Pinpoint the cell where the given text exists, returning its (X, Y) midpoint coordinate. 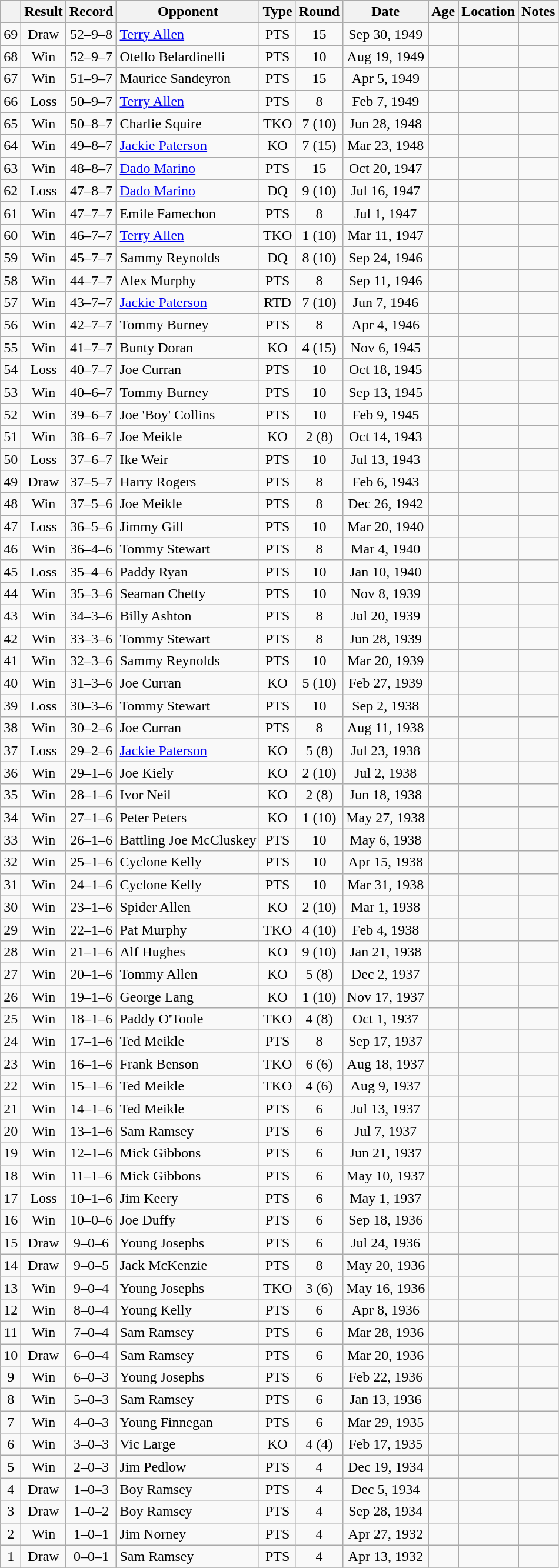
4 (6) (319, 1086)
20 (11, 1131)
Ike Weir (188, 459)
Aug 9, 1937 (386, 1086)
15–1–6 (91, 1086)
48–8–7 (91, 168)
9–0–6 (91, 1243)
George Lang (188, 997)
65 (11, 124)
Maurice Sandeyron (188, 79)
32–3–6 (91, 661)
Jul 7, 1937 (386, 1131)
Feb 9, 1945 (386, 415)
31–3–6 (91, 683)
6–0–4 (91, 1355)
26 (11, 997)
46 (11, 549)
35–4–6 (91, 571)
Date (386, 12)
Dec 5, 1934 (386, 1489)
32 (11, 862)
6–0–3 (91, 1377)
Sep 30, 1949 (386, 34)
51–9–7 (91, 79)
Jul 13, 1937 (386, 1109)
49–8–7 (91, 146)
Peter Peters (188, 818)
39–6–7 (91, 415)
Age (444, 12)
30–2–6 (91, 728)
May 27, 1938 (386, 818)
Jun 21, 1937 (386, 1153)
40–7–7 (91, 370)
7 (11, 1422)
35 (11, 795)
Jul 20, 1939 (386, 616)
Result (44, 12)
13–1–6 (91, 1131)
Sep 11, 1946 (386, 281)
Mar 1, 1938 (386, 907)
Jul 24, 1936 (386, 1243)
45 (11, 571)
1–0–2 (91, 1512)
29–1–6 (91, 773)
13 (11, 1287)
11–1–6 (91, 1176)
40 (11, 683)
52 (11, 415)
Type (278, 12)
25 (11, 1019)
18 (11, 1176)
8 (10) (319, 258)
29 (11, 929)
Jun 28, 1948 (386, 124)
Emile Famechon (188, 213)
8–0–4 (91, 1310)
Harry Rogers (188, 482)
17 (11, 1198)
Young Kelly (188, 1310)
Vic Large (188, 1444)
4 (10) (319, 929)
Paddy Ryan (188, 571)
31 (11, 885)
20–1–6 (91, 974)
Sep 24, 1946 (386, 258)
9 (11, 1377)
Mar 20, 1936 (386, 1355)
Apr 8, 1936 (386, 1310)
Feb 4, 1938 (386, 929)
Joe Duffy (188, 1220)
Feb 7, 1949 (386, 101)
Jul 2, 1938 (386, 773)
47–7–7 (91, 213)
Mar 20, 1939 (386, 661)
Jan 10, 1940 (386, 571)
Pat Murphy (188, 929)
48 (11, 504)
30 (11, 907)
Aug 18, 1937 (386, 1064)
Sep 2, 1938 (386, 706)
18–1–6 (91, 1019)
Apr 4, 1946 (386, 325)
Mar 29, 1935 (386, 1422)
0–0–1 (91, 1556)
Location (488, 12)
Paddy O'Toole (188, 1019)
Seaman Chetty (188, 593)
Jim Norney (188, 1534)
12 (11, 1310)
41–7–7 (91, 348)
Spider Allen (188, 907)
52–9–7 (91, 56)
69 (11, 34)
43 (11, 616)
27 (11, 974)
May 20, 1936 (386, 1265)
28–1–6 (91, 795)
Feb 6, 1943 (386, 482)
RTD (278, 303)
26–1–6 (91, 840)
Record (91, 12)
May 16, 1936 (386, 1287)
Sep 28, 1934 (386, 1512)
47–8–7 (91, 191)
58 (11, 281)
4 (15) (319, 348)
Notes (538, 12)
Dec 2, 1937 (386, 974)
Mar 20, 1940 (386, 526)
44–7–7 (91, 281)
14–1–6 (91, 1109)
37–5–7 (91, 482)
1 (11, 1556)
36–5–6 (91, 526)
Nov 8, 1939 (386, 593)
61 (11, 213)
56 (11, 325)
Jack McKenzie (188, 1265)
Jun 18, 1938 (386, 795)
47 (11, 526)
Jim Pedlow (188, 1467)
Mar 28, 1936 (386, 1332)
9–0–5 (91, 1265)
38 (11, 728)
37–6–7 (91, 459)
Frank Benson (188, 1064)
4 (4) (319, 1444)
Jul 1, 1947 (386, 213)
Ivor Neil (188, 795)
17–1–6 (91, 1042)
16 (11, 1220)
Sep 13, 1945 (386, 392)
Apr 5, 1949 (386, 79)
3 (6) (319, 1287)
Alex Murphy (188, 281)
21 (11, 1109)
4–0–3 (91, 1422)
Apr 27, 1932 (386, 1534)
Mar 31, 1938 (386, 885)
Alf Hughes (188, 952)
1–0–3 (91, 1489)
55 (11, 348)
May 6, 1938 (386, 840)
19–1–6 (91, 997)
Charlie Squire (188, 124)
21–1–6 (91, 952)
52–9–8 (91, 34)
51 (11, 437)
Mar 4, 1940 (386, 549)
Bunty Doran (188, 348)
Sep 17, 1937 (386, 1042)
14 (11, 1265)
Oct 14, 1943 (386, 437)
5–0–3 (91, 1400)
63 (11, 168)
62 (11, 191)
41 (11, 661)
Jan 21, 1938 (386, 952)
5 (11, 1467)
28 (11, 952)
34–3–6 (91, 616)
36–4–6 (91, 549)
Billy Ashton (188, 616)
Sep 18, 1936 (386, 1220)
Round (319, 12)
23 (11, 1064)
57 (11, 303)
10–0–6 (91, 1220)
Jimmy Gill (188, 526)
4 (8) (319, 1019)
Tommy Allen (188, 974)
64 (11, 146)
Jul 23, 1938 (386, 750)
22 (11, 1086)
Aug 19, 1949 (386, 56)
22–1–6 (91, 929)
Jim Keery (188, 1198)
Apr 13, 1932 (386, 1556)
43–7–7 (91, 303)
Jun 28, 1939 (386, 638)
34 (11, 818)
24–1–6 (91, 885)
5 (10) (319, 683)
42 (11, 638)
7 (15) (319, 146)
27–1–6 (91, 818)
40–6–7 (91, 392)
33 (11, 840)
Feb 17, 1935 (386, 1444)
44 (11, 593)
Dec 26, 1942 (386, 504)
Feb 27, 1939 (386, 683)
24 (11, 1042)
38–6–7 (91, 437)
6 (6) (319, 1064)
7–0–4 (91, 1332)
Oct 1, 1937 (386, 1019)
Mar 11, 1947 (386, 235)
Opponent (188, 12)
May 1, 1937 (386, 1198)
Apr 15, 1938 (386, 862)
Jul 13, 1943 (386, 459)
Jun 7, 1946 (386, 303)
Feb 22, 1936 (386, 1377)
19 (11, 1153)
30–3–6 (91, 706)
46–7–7 (91, 235)
50–8–7 (91, 124)
45–7–7 (91, 258)
42–7–7 (91, 325)
2–0–3 (91, 1467)
Joe 'Boy' Collins (188, 415)
Nov 6, 1945 (386, 348)
68 (11, 56)
1–0–1 (91, 1534)
10–1–6 (91, 1198)
Dec 19, 1934 (386, 1467)
53 (11, 392)
66 (11, 101)
16–1–6 (91, 1064)
Mar 23, 1948 (386, 146)
35–3–6 (91, 593)
50 (11, 459)
49 (11, 482)
Jul 16, 1947 (386, 191)
11 (11, 1332)
Aug 11, 1938 (386, 728)
59 (11, 258)
3 (11, 1512)
39 (11, 706)
Nov 17, 1937 (386, 997)
33–3–6 (91, 638)
Otello Belardinelli (188, 56)
54 (11, 370)
50–9–7 (91, 101)
May 10, 1937 (386, 1176)
36 (11, 773)
Joe Kiely (188, 773)
Battling Joe McCluskey (188, 840)
60 (11, 235)
2 (11, 1534)
3–0–3 (91, 1444)
9–0–4 (91, 1287)
23–1–6 (91, 907)
25–1–6 (91, 862)
12–1–6 (91, 1153)
37–5–6 (91, 504)
67 (11, 79)
Jan 13, 1936 (386, 1400)
Oct 20, 1947 (386, 168)
Oct 18, 1945 (386, 370)
Young Finnegan (188, 1422)
37 (11, 750)
29–2–6 (91, 750)
